Return [X, Y] of the center of cell containing provided text 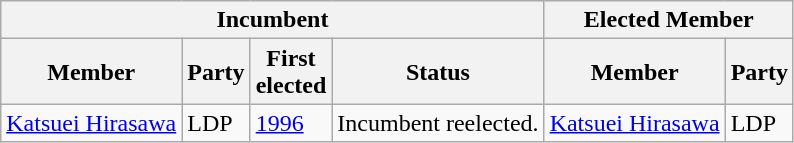
Status [438, 72]
Incumbent reelected. [438, 123]
Incumbent [272, 20]
Elected Member [668, 20]
Firstelected [291, 72]
1996 [291, 123]
